For the text-containing cell, return its midpoint in (X, Y) coordinate format. 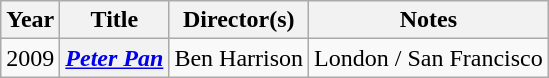
Notes (429, 20)
Peter Pan (114, 58)
2009 (30, 58)
Ben Harrison (239, 58)
Year (30, 20)
Director(s) (239, 20)
London / San Francisco (429, 58)
Title (114, 20)
